Search for the cell housing the specified text and yield its [X, Y] center coordinate. 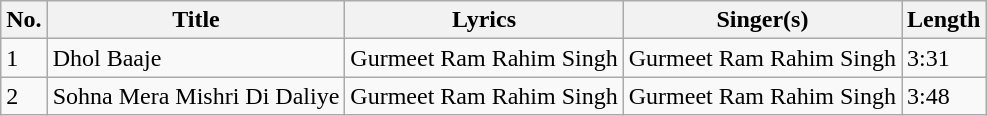
3:31 [944, 58]
2 [24, 96]
Dhol Baaje [196, 58]
Lyrics [484, 20]
No. [24, 20]
Length [944, 20]
3:48 [944, 96]
Title [196, 20]
Singer(s) [762, 20]
Sohna Mera Mishri Di Daliye [196, 96]
1 [24, 58]
